Pinpoint the cell where the given text exists, returning its [X, Y] midpoint coordinate. 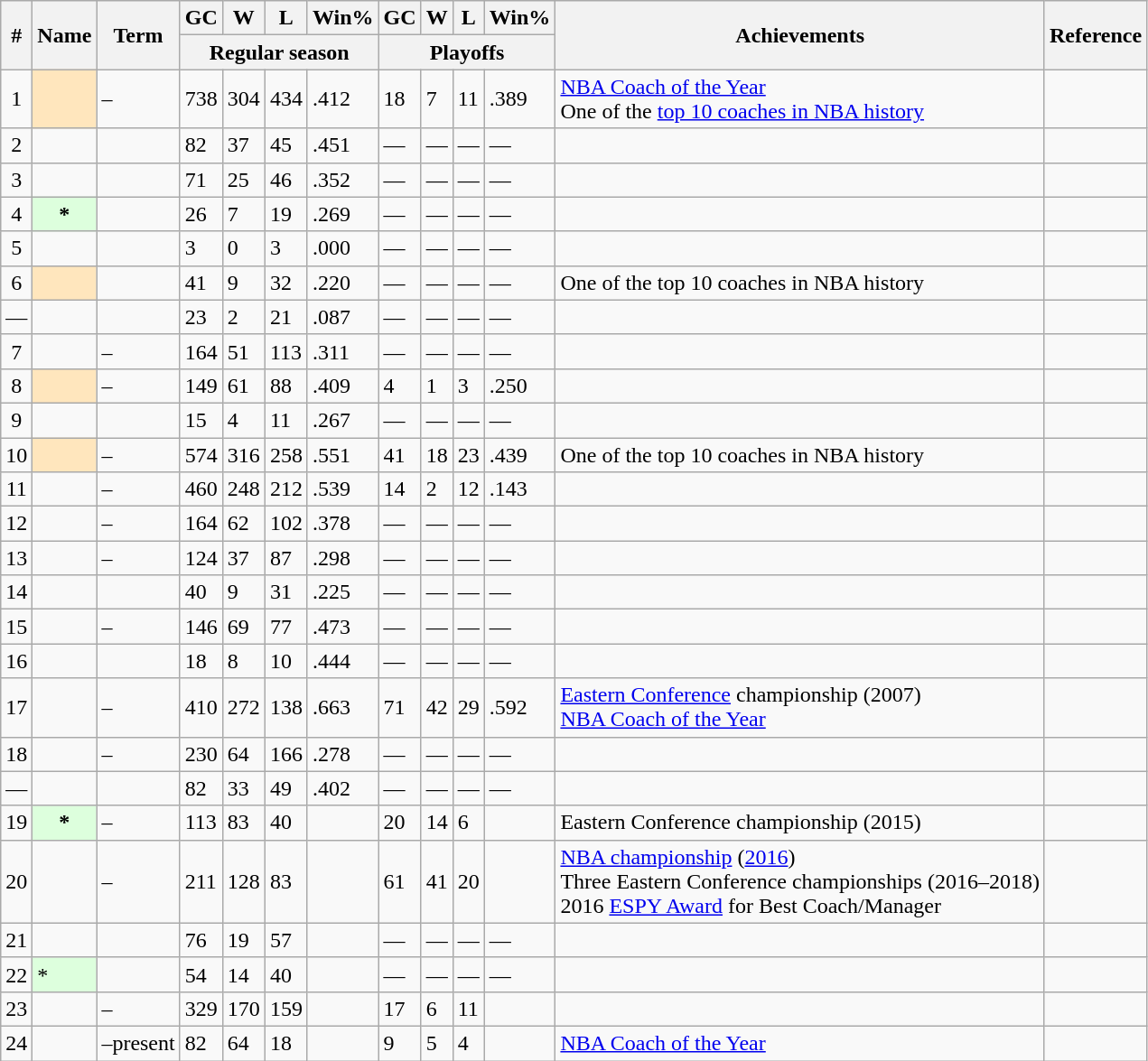
.551 [343, 454]
410 [201, 708]
212 [285, 489]
434 [285, 99]
.225 [343, 592]
0 [244, 248]
149 [201, 386]
170 [244, 1009]
Name [65, 35]
211 [201, 881]
.311 [343, 351]
.000 [343, 248]
.473 [343, 627]
.439 [520, 454]
32 [285, 283]
574 [201, 454]
22 [16, 974]
26 [201, 214]
.378 [343, 524]
.663 [343, 708]
46 [285, 180]
.352 [343, 180]
33 [244, 788]
.269 [343, 214]
166 [285, 754]
159 [285, 1009]
62 [244, 524]
Eastern Conference championship (2007) NBA Coach of the Year [800, 708]
.451 [343, 145]
460 [201, 489]
.592 [520, 708]
88 [285, 386]
124 [201, 558]
Regular season [279, 52]
.412 [343, 99]
NBA Coach of the Year [800, 1043]
49 [285, 788]
76 [201, 940]
57 [285, 940]
.267 [343, 420]
.143 [520, 489]
–present [138, 1043]
77 [285, 627]
.539 [343, 489]
NBA championship (2016)Three Eastern Conference championships (2016–2018)2016 ESPY Award for Best Coach/Manager [800, 881]
31 [285, 592]
272 [244, 708]
Term [138, 35]
304 [244, 99]
42 [437, 708]
.409 [343, 386]
230 [201, 754]
.087 [343, 317]
.402 [343, 788]
45 [285, 145]
.220 [343, 283]
25 [244, 180]
# [16, 35]
248 [244, 489]
24 [16, 1043]
316 [244, 454]
738 [201, 99]
29 [468, 708]
146 [201, 627]
138 [285, 708]
Achievements [800, 35]
.444 [343, 661]
NBA Coach of the YearOne of the top 10 coaches in NBA history [800, 99]
128 [244, 881]
Reference [1095, 35]
69 [244, 627]
87 [285, 558]
54 [201, 974]
16 [16, 661]
Eastern Conference championship (2015) [800, 823]
.278 [343, 754]
.389 [520, 99]
.250 [520, 386]
.298 [343, 558]
51 [244, 351]
102 [285, 524]
258 [285, 454]
Playoffs [467, 52]
329 [201, 1009]
13 [16, 558]
